Return the [X, Y] coordinate for the center point of the cell that contains the specified text.  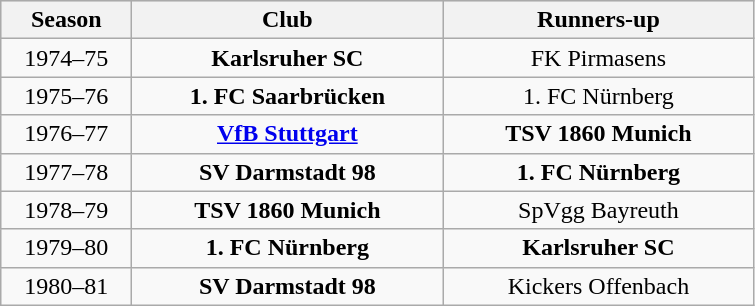
Runners-up [598, 20]
VfB Stuttgart [288, 134]
Club [288, 20]
1978–79 [66, 210]
1976–77 [66, 134]
1. FC Saarbrücken [288, 96]
Season [66, 20]
1975–76 [66, 96]
Kickers Offenbach [598, 286]
1974–75 [66, 58]
1980–81 [66, 286]
SpVgg Bayreuth [598, 210]
1979–80 [66, 248]
1977–78 [66, 172]
FK Pirmasens [598, 58]
